Return [x, y] of the center of cell containing provided text 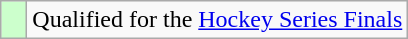
Qualified for the Hockey Series Finals [218, 20]
